Scan for the cell matching the given text and deliver its [X, Y] coordinate at center. 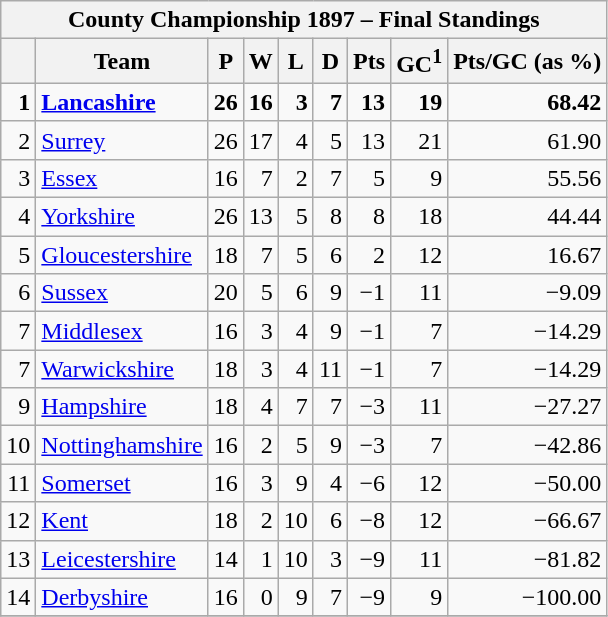
GC1 [420, 62]
Essex [122, 178]
0 [260, 597]
L [296, 62]
61.90 [528, 140]
Gloucestershire [122, 255]
−9.09 [528, 293]
21 [420, 140]
68.42 [528, 102]
−100.00 [528, 597]
Lancashire [122, 102]
Sussex [122, 293]
−8 [370, 521]
17 [260, 140]
Pts [370, 62]
55.56 [528, 178]
Yorkshire [122, 217]
County Championship 1897 – Final Standings [304, 20]
Middlesex [122, 331]
44.44 [528, 217]
P [226, 62]
−50.00 [528, 483]
Kent [122, 521]
Nottinghamshire [122, 445]
−66.67 [528, 521]
Leicestershire [122, 559]
19 [420, 102]
20 [226, 293]
W [260, 62]
−6 [370, 483]
D [330, 62]
16.67 [528, 255]
−27.27 [528, 407]
Derbyshire [122, 597]
Surrey [122, 140]
Team [122, 62]
Pts/GC (as %) [528, 62]
−81.82 [528, 559]
Hampshire [122, 407]
Warwickshire [122, 369]
−42.86 [528, 445]
Somerset [122, 483]
